Output the [x, y] coordinate of the center of the cell containing the given text.  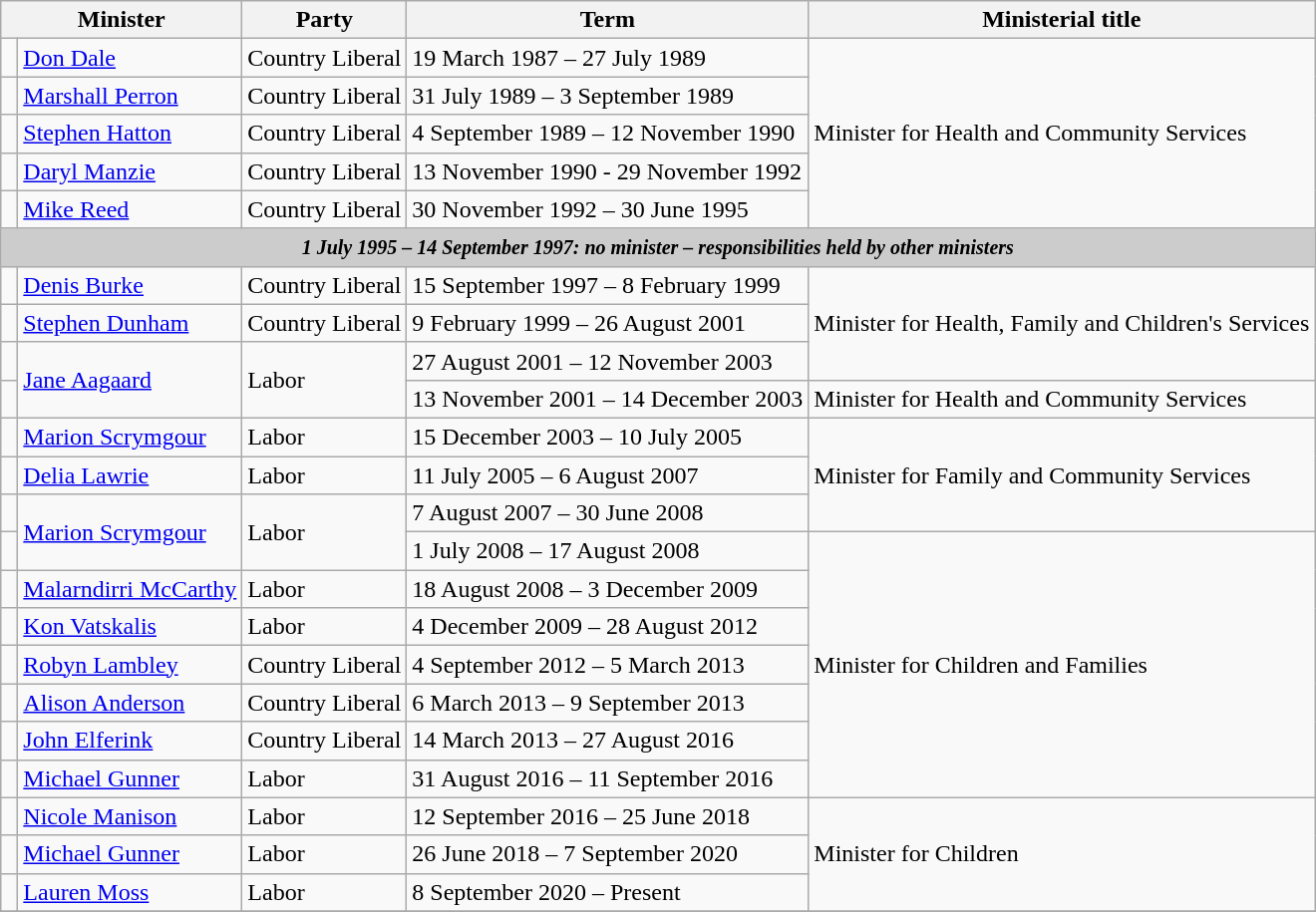
27 August 2001 – 12 November 2003 [608, 361]
Delia Lawrie [130, 475]
Stephen Dunham [130, 323]
Minister [122, 20]
1 July 1995 – 14 September 1997: no minister – responsibilities held by other ministers [658, 247]
Robyn Lambley [130, 665]
Minister for Family and Community Services [1062, 474]
9 February 1999 – 26 August 2001 [608, 323]
Marshall Perron [130, 96]
26 June 2018 – 7 September 2020 [608, 854]
John Elferink [130, 741]
4 December 2009 – 28 August 2012 [608, 627]
12 September 2016 – 25 June 2018 [608, 816]
Kon Vatskalis [130, 627]
13 November 1990 - 29 November 1992 [608, 171]
14 March 2013 – 27 August 2016 [608, 741]
18 August 2008 – 3 December 2009 [608, 589]
1 July 2008 – 17 August 2008 [608, 551]
15 December 2003 – 10 July 2005 [608, 437]
Daryl Manzie [130, 171]
Minister for Children and Families [1062, 665]
Term [608, 20]
Mike Reed [130, 209]
Jane Aagaard [130, 380]
4 September 2012 – 5 March 2013 [608, 665]
15 September 1997 – 8 February 1999 [608, 285]
Stephen Hatton [130, 134]
Lauren Moss [130, 892]
11 July 2005 – 6 August 2007 [608, 475]
7 August 2007 – 30 June 2008 [608, 513]
4 September 1989 – 12 November 1990 [608, 134]
Minister for Health, Family and Children's Services [1062, 323]
31 July 1989 – 3 September 1989 [608, 96]
Alison Anderson [130, 703]
31 August 2016 – 11 September 2016 [608, 778]
13 November 2001 – 14 December 2003 [608, 399]
Denis Burke [130, 285]
8 September 2020 – Present [608, 892]
Nicole Manison [130, 816]
Malarndirri McCarthy [130, 589]
19 March 1987 – 27 July 1989 [608, 58]
Ministerial title [1062, 20]
Party [325, 20]
30 November 1992 – 30 June 1995 [608, 209]
Minister for Children [1062, 854]
Don Dale [130, 58]
6 March 2013 – 9 September 2013 [608, 703]
